Return the [x, y] coordinate for the center point of the cell that contains the specified text.  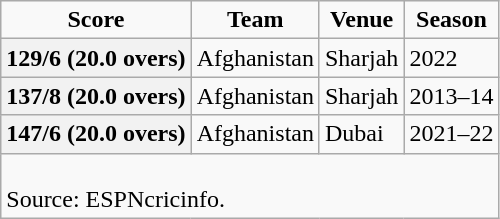
Source: ESPNcricinfo. [250, 186]
Venue [361, 20]
2022 [452, 58]
137/8 (20.0 overs) [96, 96]
129/6 (20.0 overs) [96, 58]
2021–22 [452, 134]
Team [255, 20]
Score [96, 20]
147/6 (20.0 overs) [96, 134]
Season [452, 20]
2013–14 [452, 96]
Dubai [361, 134]
